Capture the cell that displays the provided text and extract its (X, Y) central coordinate. 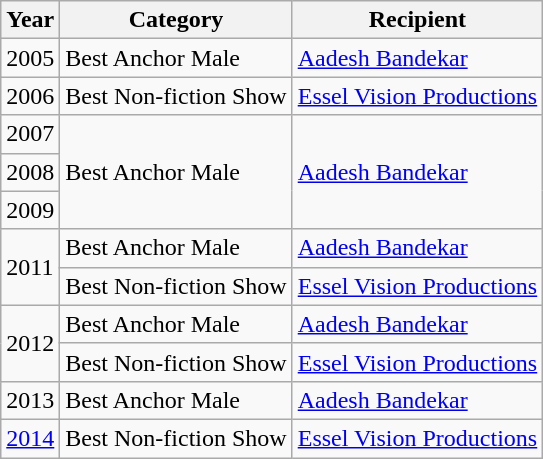
2009 (30, 210)
2008 (30, 172)
2011 (30, 267)
2012 (30, 343)
2007 (30, 134)
2013 (30, 400)
2014 (30, 438)
Recipient (418, 20)
Category (176, 20)
Year (30, 20)
2006 (30, 96)
2005 (30, 58)
